From the cell containing the given text, extract its center point as (X, Y) coordinate. 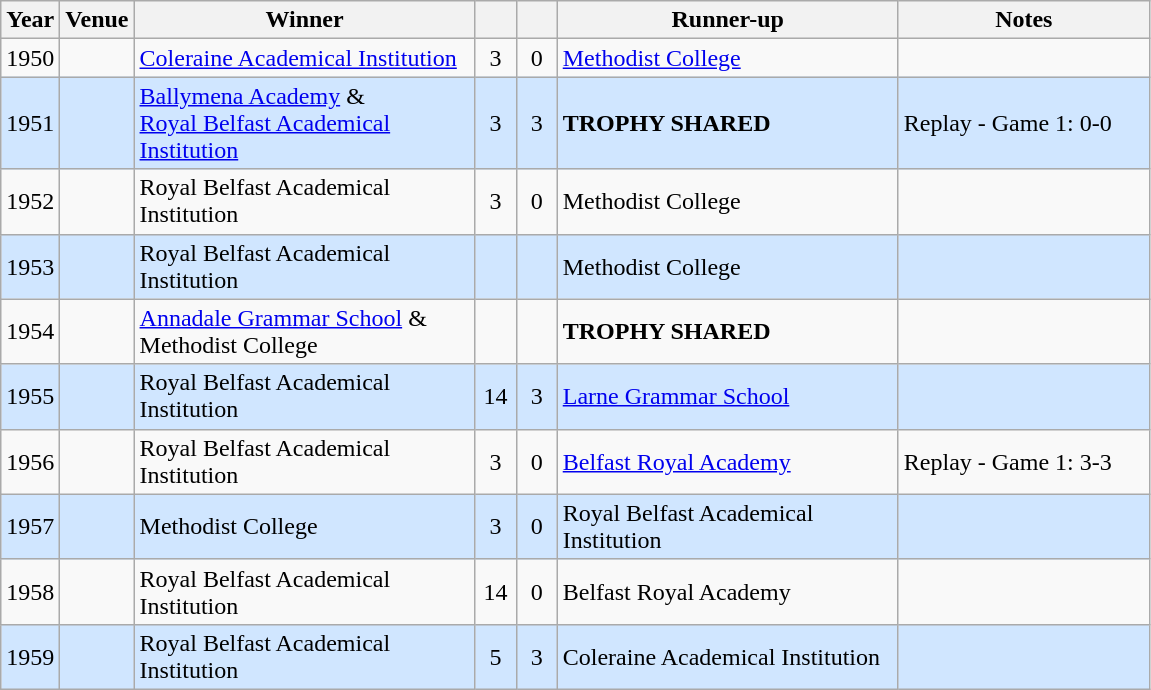
Replay - Game 1: 3-3 (1024, 462)
1951 (30, 123)
Larne Grammar School (728, 396)
1955 (30, 396)
Venue (97, 20)
1956 (30, 462)
1952 (30, 202)
5 (496, 656)
1954 (30, 332)
Annadale Grammar School & Methodist College (304, 332)
1953 (30, 266)
1957 (30, 526)
Notes (1024, 20)
Year (30, 20)
1958 (30, 592)
Runner-up (728, 20)
Winner (304, 20)
1950 (30, 58)
Replay - Game 1: 0-0 (1024, 123)
Ballymena Academy &Royal Belfast Academical Institution (304, 123)
1959 (30, 656)
